Return the [x, y] coordinate for the center point of the cell that contains the specified text.  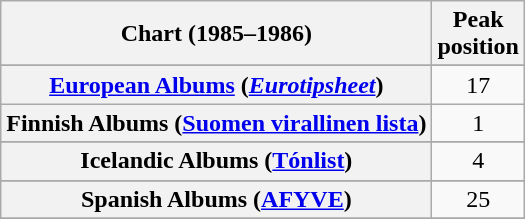
25 [478, 199]
Chart (1985–1986) [216, 34]
Icelandic Albums (Tónlist) [216, 161]
Spanish Albums (AFYVE) [216, 199]
17 [478, 85]
1 [478, 123]
Finnish Albums (Suomen virallinen lista) [216, 123]
Peakposition [478, 34]
4 [478, 161]
European Albums (Eurotipsheet) [216, 85]
